Provide the [x, y] coordinate of the cell's center where the given text is located.  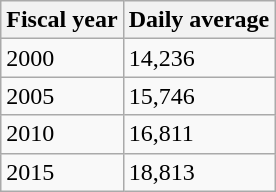
15,746 [199, 96]
Daily average [199, 20]
2015 [62, 172]
2005 [62, 96]
2010 [62, 134]
16,811 [199, 134]
Fiscal year [62, 20]
14,236 [199, 58]
18,813 [199, 172]
2000 [62, 58]
